Identify which cell holds the provided text, then report its [X, Y] central coordinate. 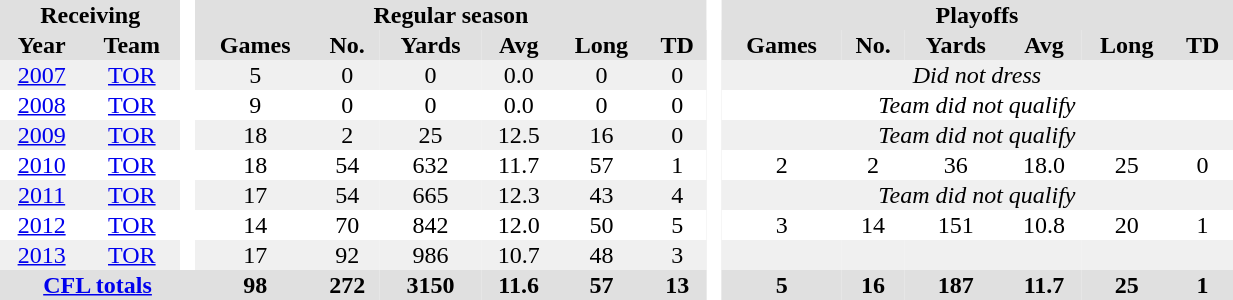
Year [42, 45]
43 [601, 195]
2007 [42, 75]
2013 [42, 255]
842 [430, 225]
12.3 [518, 195]
Team [132, 45]
98 [255, 285]
2012 [42, 225]
10.7 [518, 255]
986 [430, 255]
18.0 [1044, 165]
13 [676, 285]
272 [347, 285]
2010 [42, 165]
665 [430, 195]
2008 [42, 105]
9 [255, 105]
10.8 [1044, 225]
20 [1127, 225]
2009 [42, 135]
187 [956, 285]
CFL totals [98, 285]
36 [956, 165]
Receiving [90, 15]
70 [347, 225]
92 [347, 255]
Did not dress [978, 75]
Playoffs [978, 15]
48 [601, 255]
151 [956, 225]
632 [430, 165]
12.5 [518, 135]
50 [601, 225]
3150 [430, 285]
Regular season [451, 15]
11.6 [518, 285]
2011 [42, 195]
12.0 [518, 225]
4 [676, 195]
